Determine the [x, y] coordinate at the center of the cell enclosing the given text.  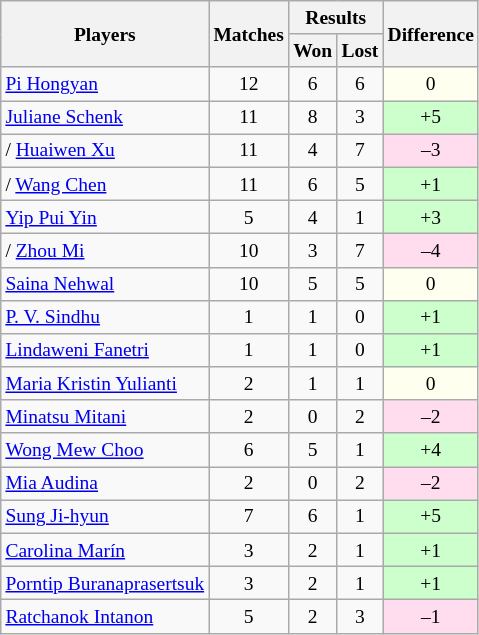
+3 [431, 216]
Results [335, 18]
8 [312, 118]
Lindaweni Fanetri [105, 350]
Porntip Buranaprasertsuk [105, 584]
12 [249, 84]
Saina Nehwal [105, 284]
Lost [360, 50]
Matches [249, 34]
Yip Pui Yin [105, 216]
Sung Ji-hyun [105, 516]
+4 [431, 450]
Maria Kristin Yulianti [105, 384]
Minatsu Mitani [105, 416]
/ Zhou Mi [105, 250]
–4 [431, 250]
–3 [431, 150]
Won [312, 50]
/ Wang Chen [105, 184]
Ratchanok Intanon [105, 616]
Juliane Schenk [105, 118]
P. V. Sindhu [105, 316]
Carolina Marín [105, 550]
/ Huaiwen Xu [105, 150]
Difference [431, 34]
Players [105, 34]
–1 [431, 616]
Wong Mew Choo [105, 450]
Pi Hongyan [105, 84]
Mia Audina [105, 484]
